From the cell containing the given text, extract its center point as (X, Y) coordinate. 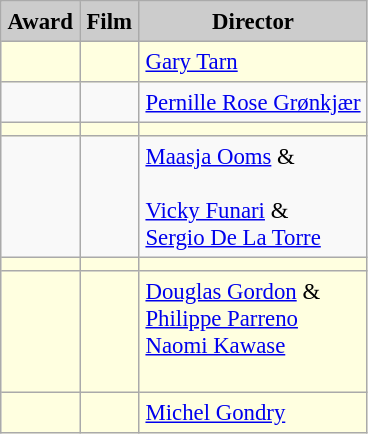
Douglas Gordon & Philippe Parreno Naomi Kawase (254, 332)
Film (110, 21)
Maasja Ooms & Vicky Funari & Sergio De La Torre (254, 197)
Pernille Rose Grønkjær (254, 102)
Michel Gondry (254, 412)
Award (40, 21)
Gary Tarn (254, 61)
Director (254, 21)
